Provide the (x, y) coordinate of the cell's center where the given text is located.  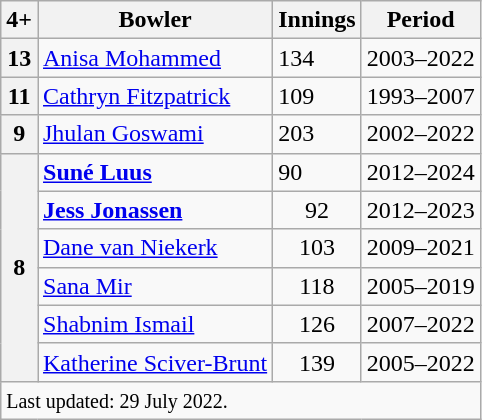
2005–2019 (420, 286)
90 (317, 172)
92 (317, 210)
Period (420, 20)
2012–2023 (420, 210)
2005–2022 (420, 362)
13 (20, 58)
1993–2007 (420, 96)
126 (317, 324)
8 (20, 267)
9 (20, 134)
139 (317, 362)
103 (317, 248)
Anisa Mohammed (156, 58)
2012–2024 (420, 172)
Jhulan Goswami (156, 134)
4+ (20, 20)
118 (317, 286)
2003–2022 (420, 58)
Dane van Niekerk (156, 248)
Bowler (156, 20)
Innings (317, 20)
2002–2022 (420, 134)
Last updated: 29 July 2022. (240, 400)
Jess Jonassen (156, 210)
Suné Luus (156, 172)
2009–2021 (420, 248)
Shabnim Ismail (156, 324)
2007–2022 (420, 324)
134 (317, 58)
109 (317, 96)
203 (317, 134)
Cathryn Fitzpatrick (156, 96)
11 (20, 96)
Katherine Sciver-Brunt (156, 362)
Sana Mir (156, 286)
